Pinpoint the cell where the given text exists, returning its [X, Y] midpoint coordinate. 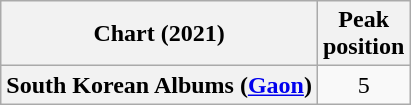
Chart (2021) [160, 34]
South Korean Albums (Gaon) [160, 85]
5 [363, 85]
Peakposition [363, 34]
